Detect which cell encompasses the target text, then output its [X, Y] center coordinate. 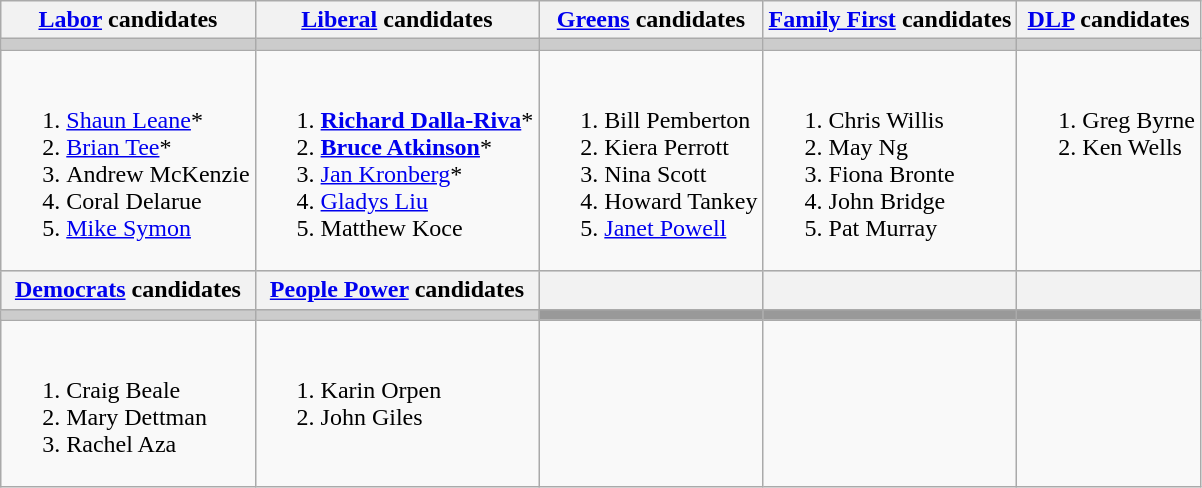
Family First candidates [890, 20]
People Power candidates [397, 290]
Labor candidates [128, 20]
Karin OrpenJohn Giles [397, 404]
Richard Dalla-Riva*Bruce Atkinson*Jan Kronberg*Gladys LiuMatthew Koce [397, 160]
Democrats candidates [128, 290]
Bill PembertonKiera PerrottNina ScottHoward TankeyJanet Powell [651, 160]
Greg ByrneKen Wells [1109, 160]
DLP candidates [1109, 20]
Shaun Leane*Brian Tee*Andrew McKenzieCoral DelarueMike Symon [128, 160]
Craig BealeMary DettmanRachel Aza [128, 404]
Liberal candidates [397, 20]
Chris WillisMay NgFiona BronteJohn BridgePat Murray [890, 160]
Greens candidates [651, 20]
